Return the (x, y) coordinate for the center point of the cell that contains the specified text.  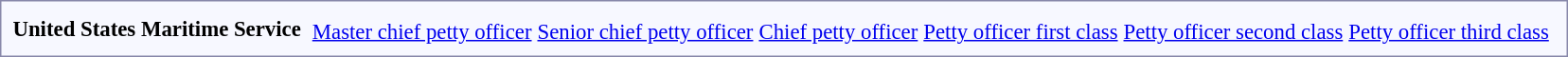
Senior chief petty officer (646, 31)
United States Maritime Service (157, 28)
Petty officer third class (1449, 31)
Master chief petty officer (422, 31)
Petty officer second class (1233, 31)
Chief petty officer (839, 31)
Petty officer first class (1021, 31)
